Search for the cell housing the specified text and yield its [x, y] center coordinate. 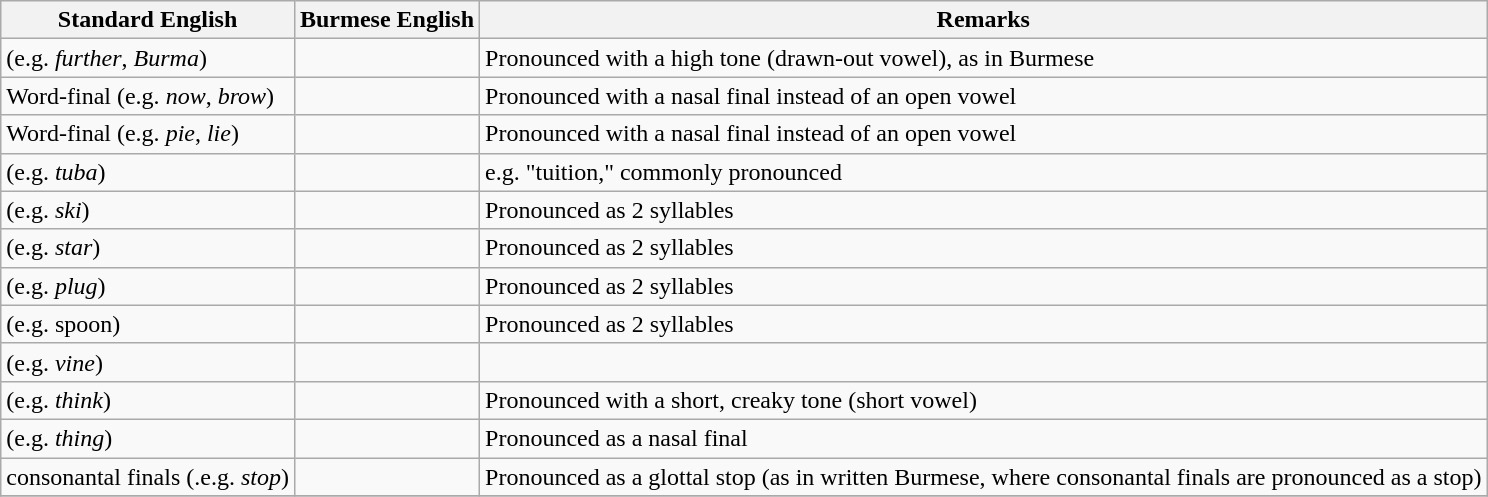
Remarks [984, 20]
(e.g. star) [148, 248]
Burmese English [386, 20]
(e.g. tuba) [148, 172]
consonantal finals (.e.g. stop) [148, 477]
Standard English [148, 20]
(e.g. think) [148, 400]
Word-final (e.g. now, brow) [148, 96]
Pronounced with a short, creaky tone (short vowel) [984, 400]
e.g. "tuition," commonly pronounced [984, 172]
Pronounced with a high tone (drawn-out vowel), as in Burmese [984, 58]
(e.g. spoon) [148, 324]
Pronounced as a glottal stop (as in written Burmese, where consonantal finals are pronounced as a stop) [984, 477]
(e.g. thing) [148, 438]
(e.g. vine) [148, 362]
Pronounced as a nasal final [984, 438]
Word-final (e.g. pie, lie) [148, 134]
(e.g. further, Burma) [148, 58]
(e.g. plug) [148, 286]
(e.g. ski) [148, 210]
